From the cell containing the given text, extract its center point as (X, Y) coordinate. 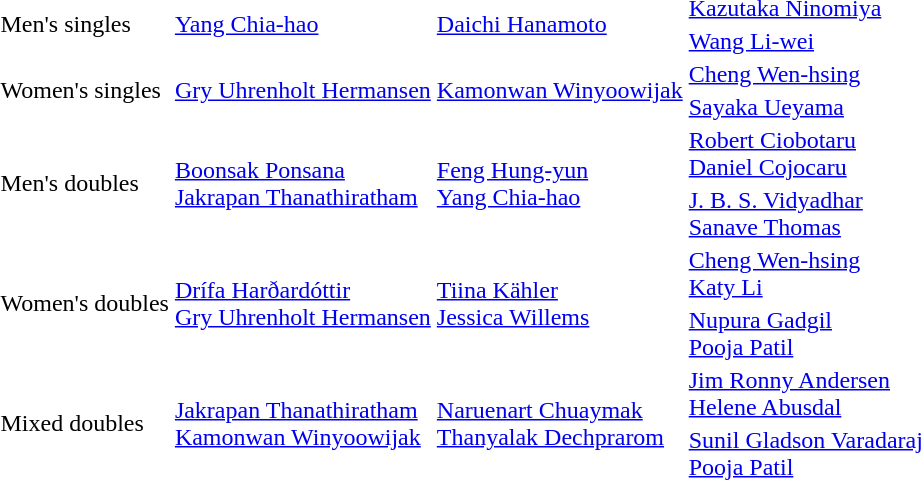
Gry Uhrenholt Hermansen (302, 90)
Tiina Kähler Jessica Willems (560, 304)
Feng Hung-yun Yang Chia-hao (560, 184)
Kamonwan Winyoowijak (560, 90)
Drífa Harðardóttir Gry Uhrenholt Hermansen (302, 304)
Boonsak Ponsana Jakrapan Thanathiratham (302, 184)
